Provide the (X, Y) coordinate of the cell's center where the given text is located.  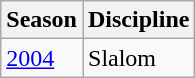
Season (42, 20)
Discipline (138, 20)
2004 (42, 58)
Slalom (138, 58)
